Find where the given text appears and provide that cell's center as [x, y] coordinate. 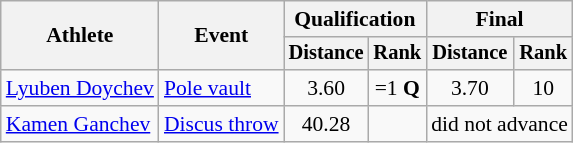
3.70 [470, 88]
Lyuben Doychev [80, 88]
=1 Q [398, 88]
Pole vault [222, 88]
Qualification [355, 19]
10 [544, 88]
40.28 [326, 124]
Final [500, 19]
did not advance [500, 124]
Athlete [80, 36]
Event [222, 36]
Kamen Ganchev [80, 124]
3.60 [326, 88]
Discus throw [222, 124]
